Find where the given text appears and provide that cell's center as [X, Y] coordinate. 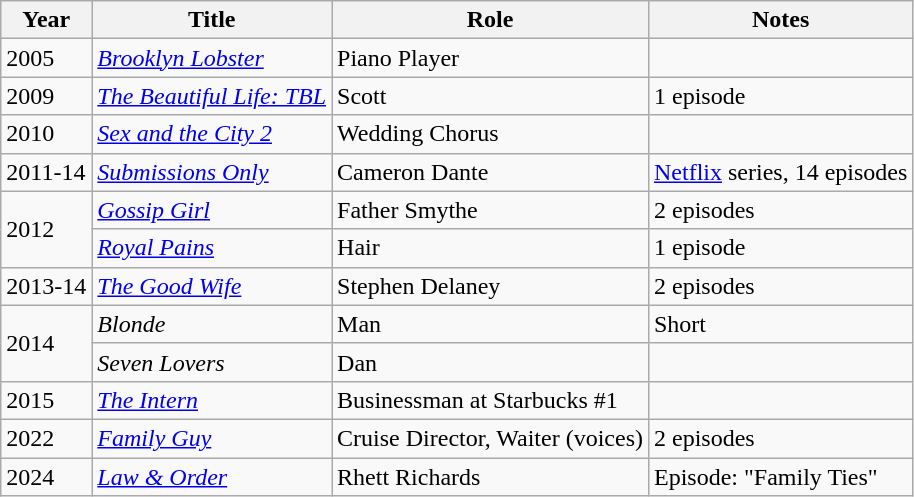
Stephen Delaney [490, 286]
Sex and the City 2 [212, 134]
Cruise Director, Waiter (voices) [490, 438]
Short [780, 324]
The Beautiful Life: TBL [212, 96]
2009 [46, 96]
2013-14 [46, 286]
Brooklyn Lobster [212, 58]
Law & Order [212, 477]
2024 [46, 477]
2022 [46, 438]
Royal Pains [212, 248]
Dan [490, 362]
Scott [490, 96]
Family Guy [212, 438]
2015 [46, 400]
The Intern [212, 400]
Blonde [212, 324]
2005 [46, 58]
Seven Lovers [212, 362]
2011-14 [46, 172]
Gossip Girl [212, 210]
Year [46, 20]
Notes [780, 20]
Father Smythe [490, 210]
Role [490, 20]
Rhett Richards [490, 477]
Wedding Chorus [490, 134]
Piano Player [490, 58]
Cameron Dante [490, 172]
Netflix series, 14 episodes [780, 172]
Episode: "Family Ties" [780, 477]
2010 [46, 134]
Hair [490, 248]
Man [490, 324]
Submissions Only [212, 172]
Title [212, 20]
The Good Wife [212, 286]
2014 [46, 343]
Businessman at Starbucks #1 [490, 400]
2012 [46, 229]
